Pinpoint the cell where the given text exists, returning its (x, y) midpoint coordinate. 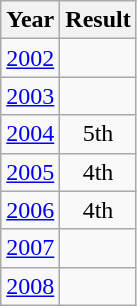
2006 (30, 210)
Result (98, 20)
2004 (30, 134)
2007 (30, 248)
2003 (30, 96)
2002 (30, 58)
Year (30, 20)
5th (98, 134)
2005 (30, 172)
2008 (30, 286)
